Provide the [X, Y] coordinate of the cell's center where the given text is located.  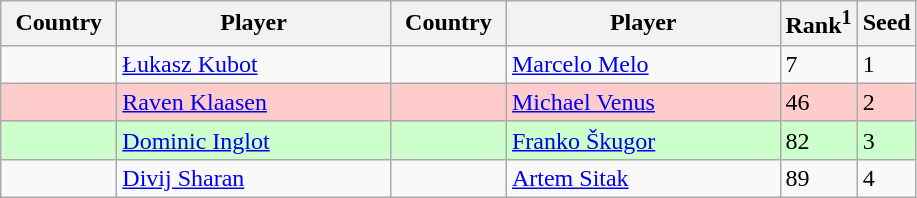
Rank1 [818, 24]
89 [818, 178]
Artem Sitak [643, 178]
Divij Sharan [254, 178]
Michael Venus [643, 102]
1 [886, 64]
Seed [886, 24]
4 [886, 178]
7 [818, 64]
Łukasz Kubot [254, 64]
Raven Klaasen [254, 102]
Dominic Inglot [254, 140]
Franko Škugor [643, 140]
3 [886, 140]
Marcelo Melo [643, 64]
82 [818, 140]
46 [818, 102]
2 [886, 102]
